Find where the given text appears and provide that cell's center as [X, Y] coordinate. 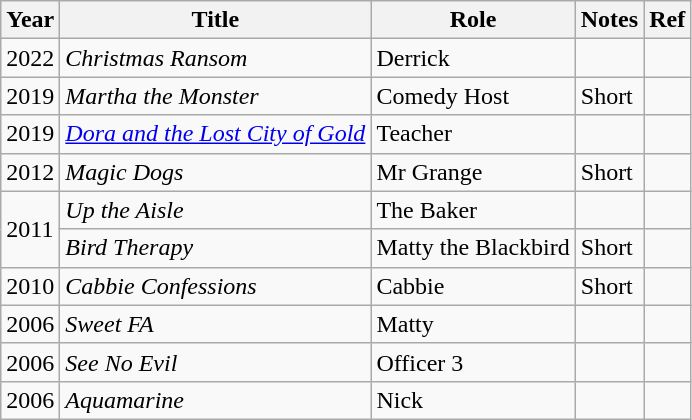
Martha the Monster [216, 96]
Teacher [473, 134]
Title [216, 20]
Role [473, 20]
Mr Grange [473, 172]
The Baker [473, 210]
Ref [668, 20]
Cabbie Confessions [216, 286]
Notes [609, 20]
Officer 3 [473, 362]
Cabbie [473, 286]
Matty [473, 324]
Up the Aisle [216, 210]
Bird Therapy [216, 248]
Nick [473, 400]
Magic Dogs [216, 172]
2022 [30, 58]
Christmas Ransom [216, 58]
2011 [30, 229]
Derrick [473, 58]
Sweet FA [216, 324]
Year [30, 20]
Matty the Blackbird [473, 248]
Aquamarine [216, 400]
See No Evil [216, 362]
Dora and the Lost City of Gold [216, 134]
Comedy Host [473, 96]
2010 [30, 286]
2012 [30, 172]
